Find where the given text appears and provide that cell's center as (x, y) coordinate. 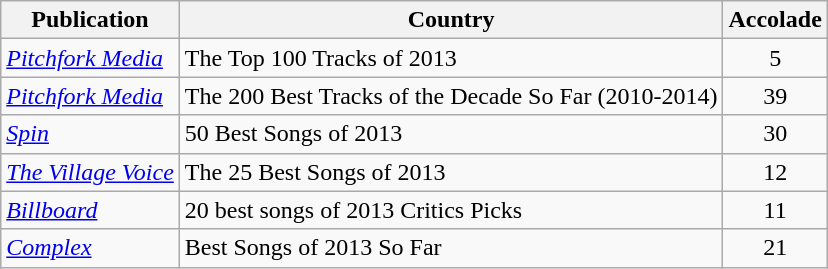
The 25 Best Songs of 2013 (451, 172)
50 Best Songs of 2013 (451, 134)
Spin (90, 134)
20 best songs of 2013 Critics Picks (451, 210)
5 (775, 58)
Billboard (90, 210)
Accolade (775, 20)
Complex (90, 248)
Publication (90, 20)
The Village Voice (90, 172)
The Top 100 Tracks of 2013 (451, 58)
Country (451, 20)
12 (775, 172)
30 (775, 134)
11 (775, 210)
Best Songs of 2013 So Far (451, 248)
The 200 Best Tracks of the Decade So Far (2010-2014) (451, 96)
21 (775, 248)
39 (775, 96)
